Pinpoint the cell where the given text exists, returning its [x, y] midpoint coordinate. 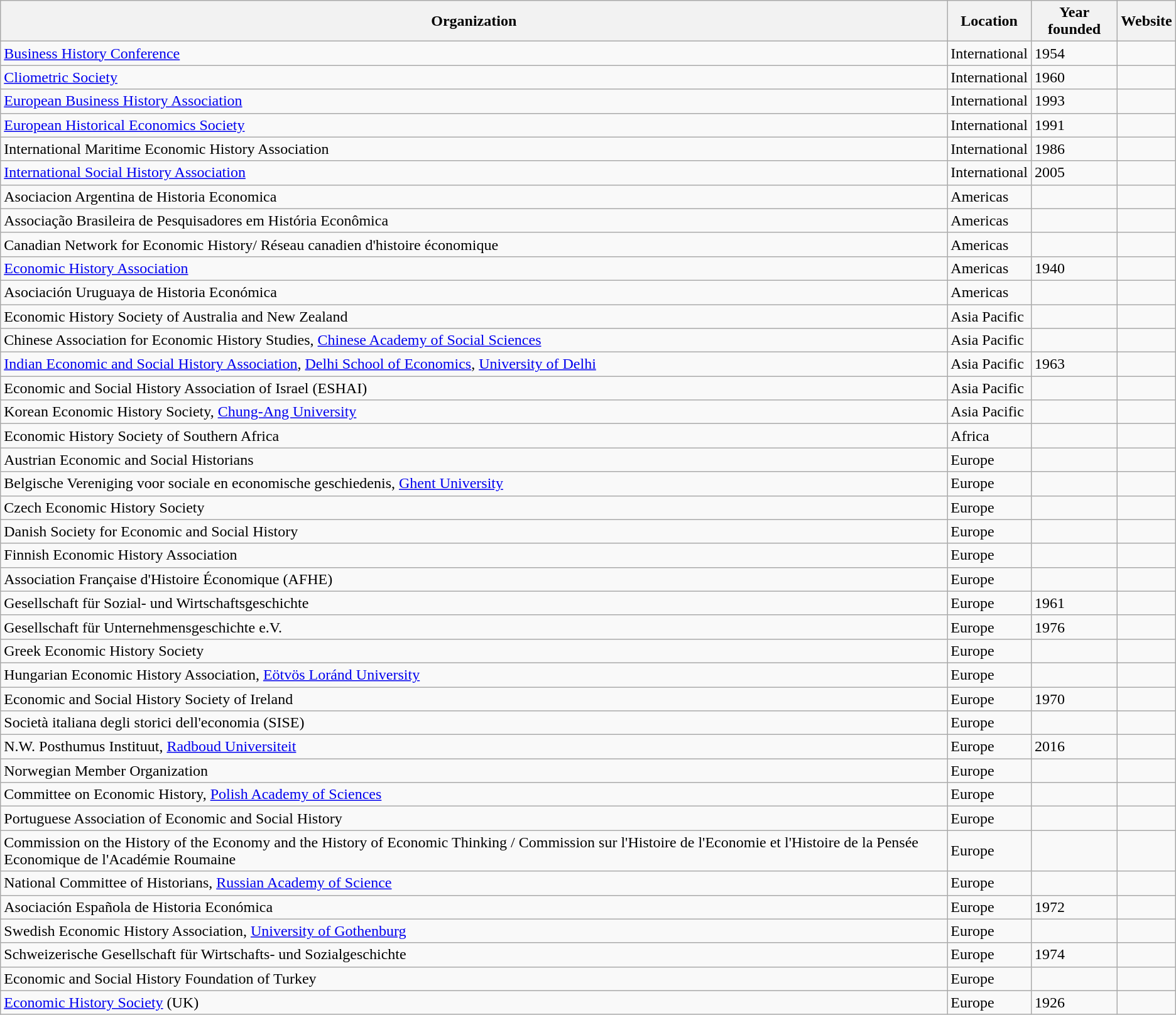
N.W. Posthumus Instituut, Radboud Universiteit [474, 747]
Hungarian Economic History Association, Eötvös Loránd University [474, 675]
Economic History Association [474, 268]
1954 [1074, 53]
Norwegian Member Organization [474, 771]
1970 [1074, 699]
Organization [474, 21]
Società italiana degli storici dell'economia (SISE) [474, 723]
1940 [1074, 268]
European Business History Association [474, 101]
Finnish Economic History Association [474, 555]
Economic History Society (UK) [474, 1002]
Gesellschaft für Unternehmensgeschichte e.V. [474, 627]
Location [989, 21]
Asociación Española de Historia Económica [474, 907]
1976 [1074, 627]
1972 [1074, 907]
Economic History Society of Southern Africa [474, 436]
Asociacion Argentina de Historia Economica [474, 197]
Economic and Social History Association of Israel (ESHAI) [474, 388]
1963 [1074, 364]
Cliometric Society [474, 77]
Indian Economic and Social History Association, Delhi School of Economics, University of Delhi [474, 364]
Africa [989, 436]
Canadian Network for Economic History/ Réseau canadien d'histoire économique [474, 244]
Economic and Social History Society of Ireland [474, 699]
2016 [1074, 747]
Austrian Economic and Social Historians [474, 460]
1961 [1074, 603]
Associação Brasileira de Pesquisadores em História Econômica [474, 220]
Korean Economic History Society, Chung-Ang University [474, 412]
International Maritime Economic History Association [474, 149]
Year founded [1074, 21]
Website [1146, 21]
1974 [1074, 955]
1926 [1074, 1002]
1993 [1074, 101]
Economic History Society of Australia and New Zealand [474, 316]
Belgische Vereniging voor sociale en economische geschiedenis, Ghent University [474, 484]
Swedish Economic History Association, University of Gothenburg [474, 931]
1986 [1074, 149]
Greek Economic History Society [474, 651]
European Historical Economics Society [474, 125]
National Committee of Historians, Russian Academy of Science [474, 883]
Business History Conference [474, 53]
Schweizerische Gesellschaft für Wirtschafts- und Sozialgeschichte [474, 955]
Association Française d'Histoire Économique (AFHE) [474, 579]
International Social History Association [474, 173]
Economic and Social History Foundation of Turkey [474, 979]
Czech Economic History Society [474, 507]
Committee on Economic History, Polish Academy of Sciences [474, 795]
1960 [1074, 77]
Danish Society for Economic and Social History [474, 531]
Portuguese Association of Economic and Social History [474, 818]
Gesellschaft für Sozial- und Wirtschaftsgeschichte [474, 603]
Chinese Association for Economic History Studies, Chinese Academy of Social Sciences [474, 340]
2005 [1074, 173]
Asociación Uruguaya de Historia Económica [474, 292]
1991 [1074, 125]
